Scan for the cell matching the given text and deliver its (x, y) coordinate at center. 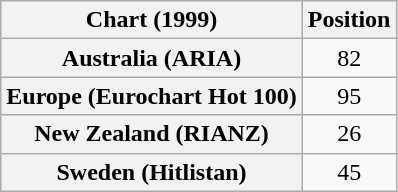
95 (349, 96)
Australia (ARIA) (152, 58)
45 (349, 172)
Chart (1999) (152, 20)
82 (349, 58)
New Zealand (RIANZ) (152, 134)
Europe (Eurochart Hot 100) (152, 96)
Position (349, 20)
26 (349, 134)
Sweden (Hitlistan) (152, 172)
